Detect which cell encompasses the target text, then output its (x, y) center coordinate. 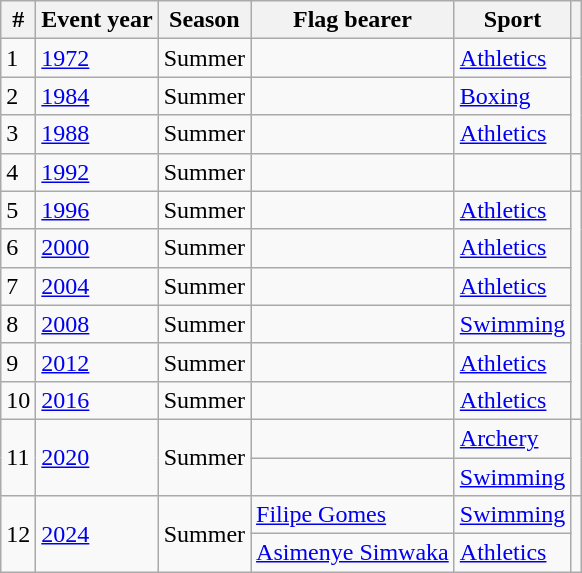
Season (204, 20)
1984 (97, 96)
5 (18, 210)
Asimenye Simwaka (353, 553)
Flag bearer (353, 20)
7 (18, 286)
10 (18, 400)
Boxing (512, 96)
Event year (97, 20)
3 (18, 134)
2016 (97, 400)
Sport (512, 20)
4 (18, 172)
12 (18, 534)
# (18, 20)
1992 (97, 172)
2020 (97, 457)
9 (18, 362)
1996 (97, 210)
2000 (97, 248)
11 (18, 457)
6 (18, 248)
Filipe Gomes (353, 515)
1972 (97, 58)
8 (18, 324)
2008 (97, 324)
2024 (97, 534)
1 (18, 58)
1988 (97, 134)
Archery (512, 438)
2 (18, 96)
2012 (97, 362)
2004 (97, 286)
